Determine the (x, y) coordinate at the center of the cell enclosing the given text.  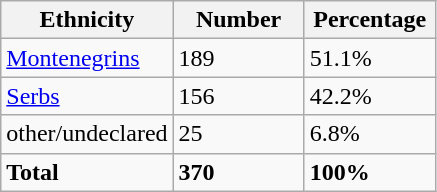
156 (238, 96)
370 (238, 172)
6.8% (370, 134)
other/undeclared (87, 134)
189 (238, 58)
Ethnicity (87, 20)
Montenegrins (87, 58)
Number (238, 20)
42.2% (370, 96)
Percentage (370, 20)
51.1% (370, 58)
100% (370, 172)
Serbs (87, 96)
Total (87, 172)
25 (238, 134)
